Locate the cell with the specified text and output its (X, Y) center coordinate. 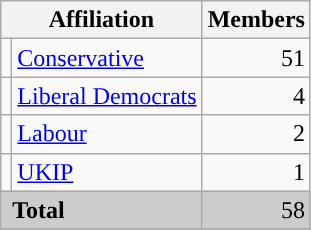
Conservative (107, 58)
UKIP (107, 172)
Members (256, 20)
4 (256, 96)
51 (256, 58)
1 (256, 172)
2 (256, 134)
Affiliation (102, 20)
Total (102, 210)
58 (256, 210)
Liberal Democrats (107, 96)
Labour (107, 134)
